Scan for the cell matching the given text and deliver its [X, Y] coordinate at center. 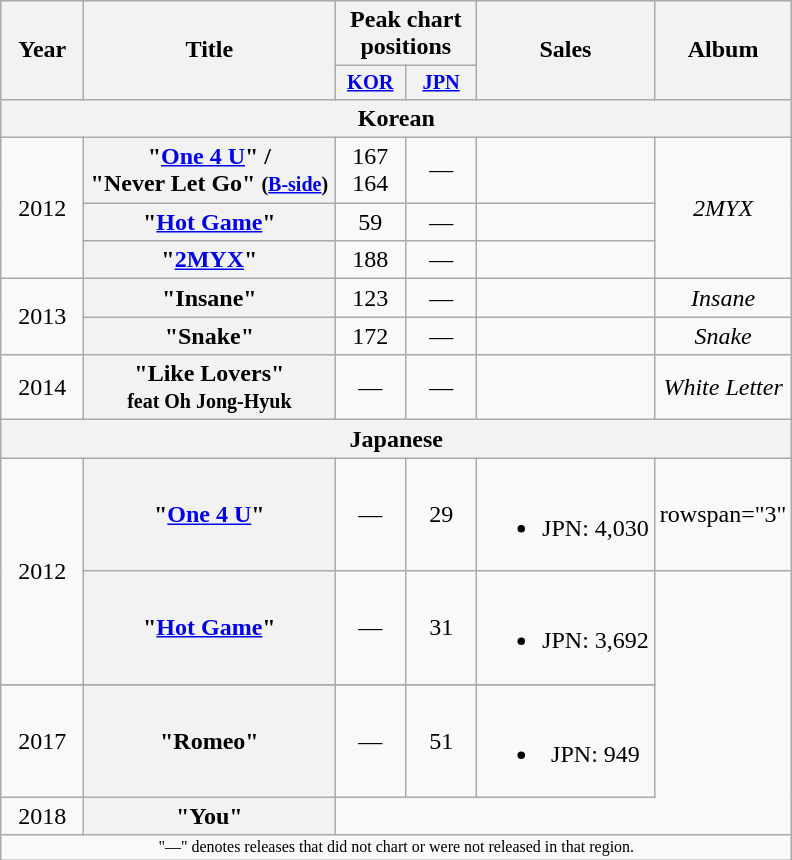
"Snake" [210, 336]
"Like Lovers"feat Oh Jong-Hyuk [210, 388]
JPN: 3,692 [566, 628]
"One 4 U" /"Never Let Go" (B-side) [210, 170]
rowspan="3" [723, 514]
51 [442, 740]
29 [442, 514]
59 [370, 222]
"You" [210, 816]
2014 [42, 388]
Year [42, 50]
31 [442, 628]
White Letter [723, 388]
KOR [370, 83]
"One 4 U" [210, 514]
JPN: 949 [566, 740]
"Romeo" [210, 740]
2013 [42, 317]
"2MYX" [210, 260]
Title [210, 50]
Peak chart positions [406, 34]
"—" denotes releases that did not chart or were not released in that region. [396, 847]
JPN: 4,030 [566, 514]
188 [370, 260]
Korean [396, 118]
123 [370, 298]
172 [370, 336]
Japanese [396, 439]
Snake [723, 336]
Sales [566, 50]
2017 [42, 740]
Insane [723, 298]
Album [723, 50]
167164 [370, 170]
JPN [442, 83]
"Insane" [210, 298]
2MYX [723, 208]
2018 [42, 816]
